Scan for the cell matching the given text and deliver its [X, Y] coordinate at center. 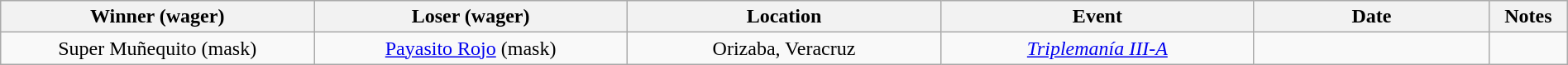
Super Muñequito (mask) [157, 48]
Notes [1528, 17]
Location [784, 17]
Orizaba, Veracruz [784, 48]
Loser (wager) [471, 17]
Winner (wager) [157, 17]
Event [1097, 17]
Date [1371, 17]
Triplemanía III-A [1097, 48]
Payasito Rojo (mask) [471, 48]
